Return (x, y) of the center of cell containing provided text 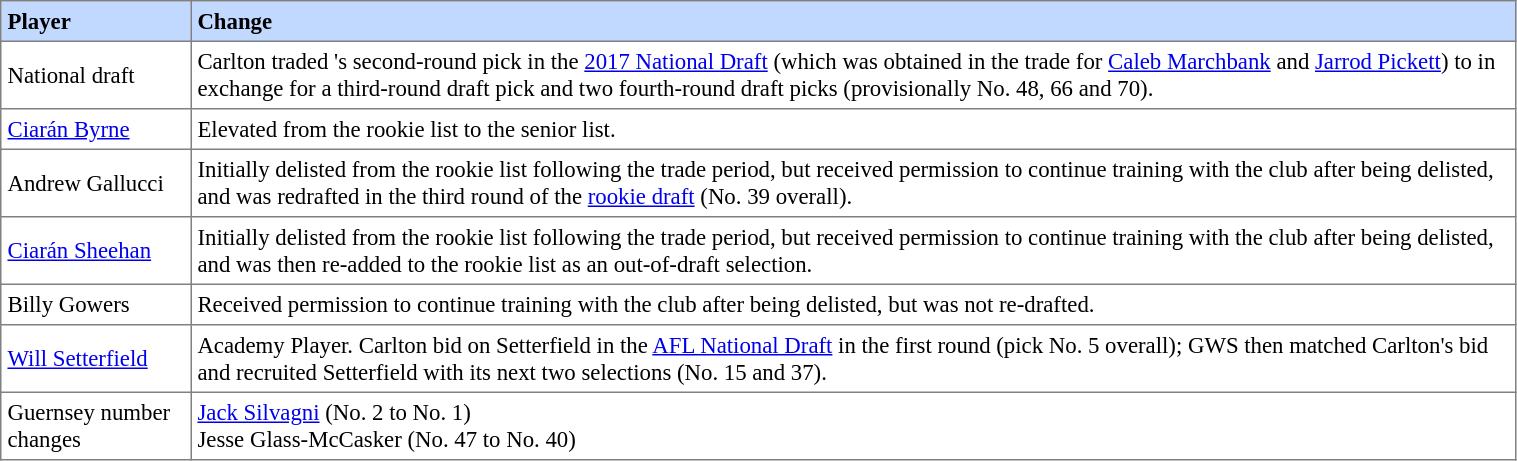
Player (96, 21)
National draft (96, 75)
Elevated from the rookie list to the senior list. (854, 129)
Guernsey number changes (96, 426)
Billy Gowers (96, 304)
Jack Silvagni (No. 2 to No. 1)Jesse Glass-McCasker (No. 47 to No. 40) (854, 426)
Will Setterfield (96, 359)
Change (854, 21)
Ciarán Sheehan (96, 251)
Received permission to continue training with the club after being delisted, but was not re-drafted. (854, 304)
Andrew Gallucci (96, 183)
Ciarán Byrne (96, 129)
